For the text-containing cell, return its midpoint in (x, y) coordinate format. 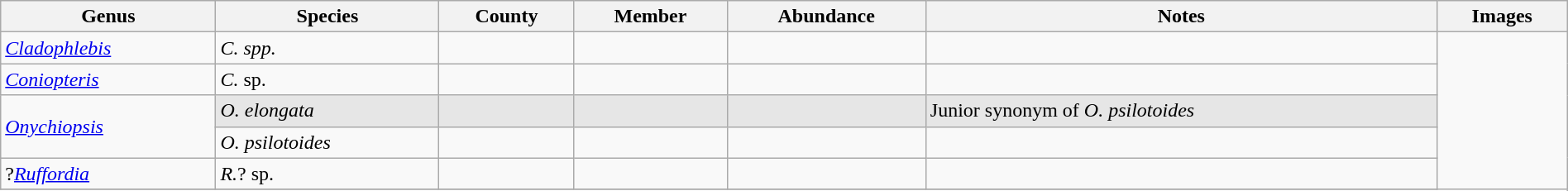
O. elongata (327, 111)
Junior synonym of O. psilotoides (1181, 111)
Species (327, 17)
Genus (108, 17)
Abundance (826, 17)
Coniopteris (108, 79)
C. spp. (327, 48)
Member (650, 17)
Cladophlebis (108, 48)
County (506, 17)
?Ruffordia (108, 174)
C. sp. (327, 79)
Notes (1181, 17)
Images (1502, 17)
Onychiopsis (108, 127)
R.? sp. (327, 174)
O. psilotoides (327, 142)
